Provide the (x, y) coordinate of the cell's center where the given text is located.  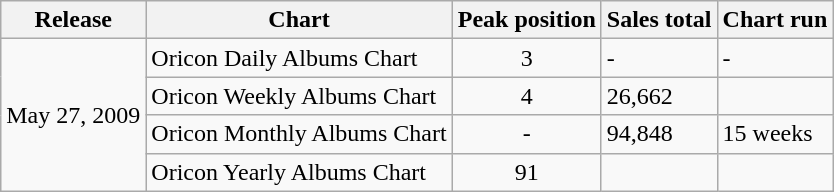
Oricon Weekly Albums Chart (299, 96)
Chart run (775, 20)
Peak position (526, 20)
15 weeks (775, 134)
May 27, 2009 (74, 115)
Sales total (659, 20)
3 (526, 58)
Release (74, 20)
Oricon Yearly Albums Chart (299, 172)
91 (526, 172)
Oricon Monthly Albums Chart (299, 134)
94,848 (659, 134)
Chart (299, 20)
4 (526, 96)
26,662 (659, 96)
Oricon Daily Albums Chart (299, 58)
